For the text-containing cell, return its midpoint in (X, Y) coordinate format. 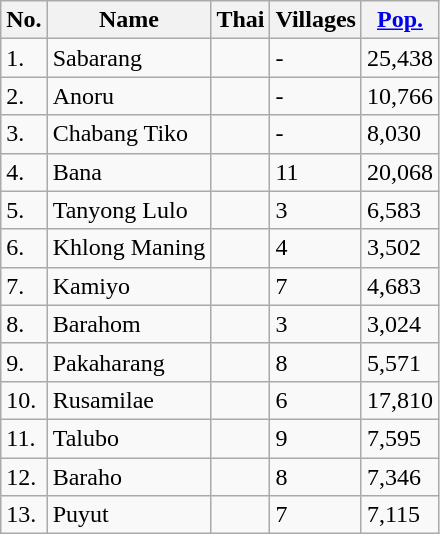
Anoru (129, 96)
10. (24, 400)
7,115 (400, 515)
8,030 (400, 134)
2. (24, 96)
5. (24, 210)
5,571 (400, 362)
Villages (316, 20)
3. (24, 134)
Kamiyo (129, 286)
No. (24, 20)
8. (24, 324)
Bana (129, 172)
Baraho (129, 477)
Pakaharang (129, 362)
11 (316, 172)
3,502 (400, 248)
1. (24, 58)
6 (316, 400)
4. (24, 172)
13. (24, 515)
6. (24, 248)
7. (24, 286)
Barahom (129, 324)
9 (316, 438)
20,068 (400, 172)
Talubo (129, 438)
Thai (240, 20)
17,810 (400, 400)
25,438 (400, 58)
7,595 (400, 438)
7,346 (400, 477)
Tanyong Lulo (129, 210)
12. (24, 477)
Chabang Tiko (129, 134)
9. (24, 362)
4,683 (400, 286)
Name (129, 20)
11. (24, 438)
3,024 (400, 324)
10,766 (400, 96)
6,583 (400, 210)
Pop. (400, 20)
Sabarang (129, 58)
4 (316, 248)
Puyut (129, 515)
Rusamilae (129, 400)
Khlong Maning (129, 248)
